Find where the given text appears and provide that cell's center as (x, y) coordinate. 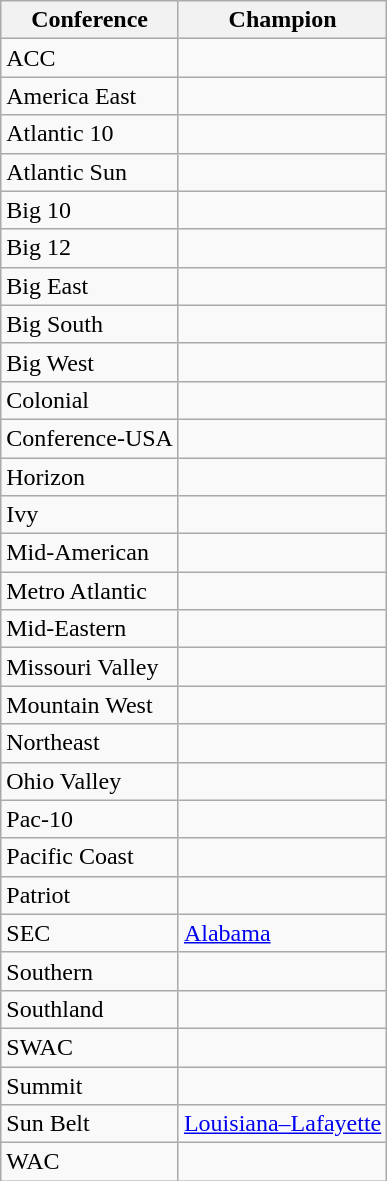
Mid-Eastern (90, 629)
Pac-10 (90, 819)
Conference (90, 20)
Big East (90, 286)
Southland (90, 1009)
SWAC (90, 1047)
Ohio Valley (90, 781)
Ivy (90, 515)
Missouri Valley (90, 667)
Sun Belt (90, 1124)
Southern (90, 971)
SEC (90, 933)
WAC (90, 1162)
Mountain West (90, 705)
Horizon (90, 477)
Atlantic 10 (90, 134)
Pacific Coast (90, 857)
Champion (282, 20)
ACC (90, 58)
Big 10 (90, 210)
Patriot (90, 895)
Big 12 (90, 248)
Louisiana–Lafayette (282, 1124)
Mid-American (90, 553)
Colonial (90, 400)
America East (90, 96)
Summit (90, 1085)
Big South (90, 324)
Northeast (90, 743)
Metro Atlantic (90, 591)
Atlantic Sun (90, 172)
Alabama (282, 933)
Big West (90, 362)
Conference-USA (90, 438)
